For the text-containing cell, return its midpoint in [x, y] coordinate format. 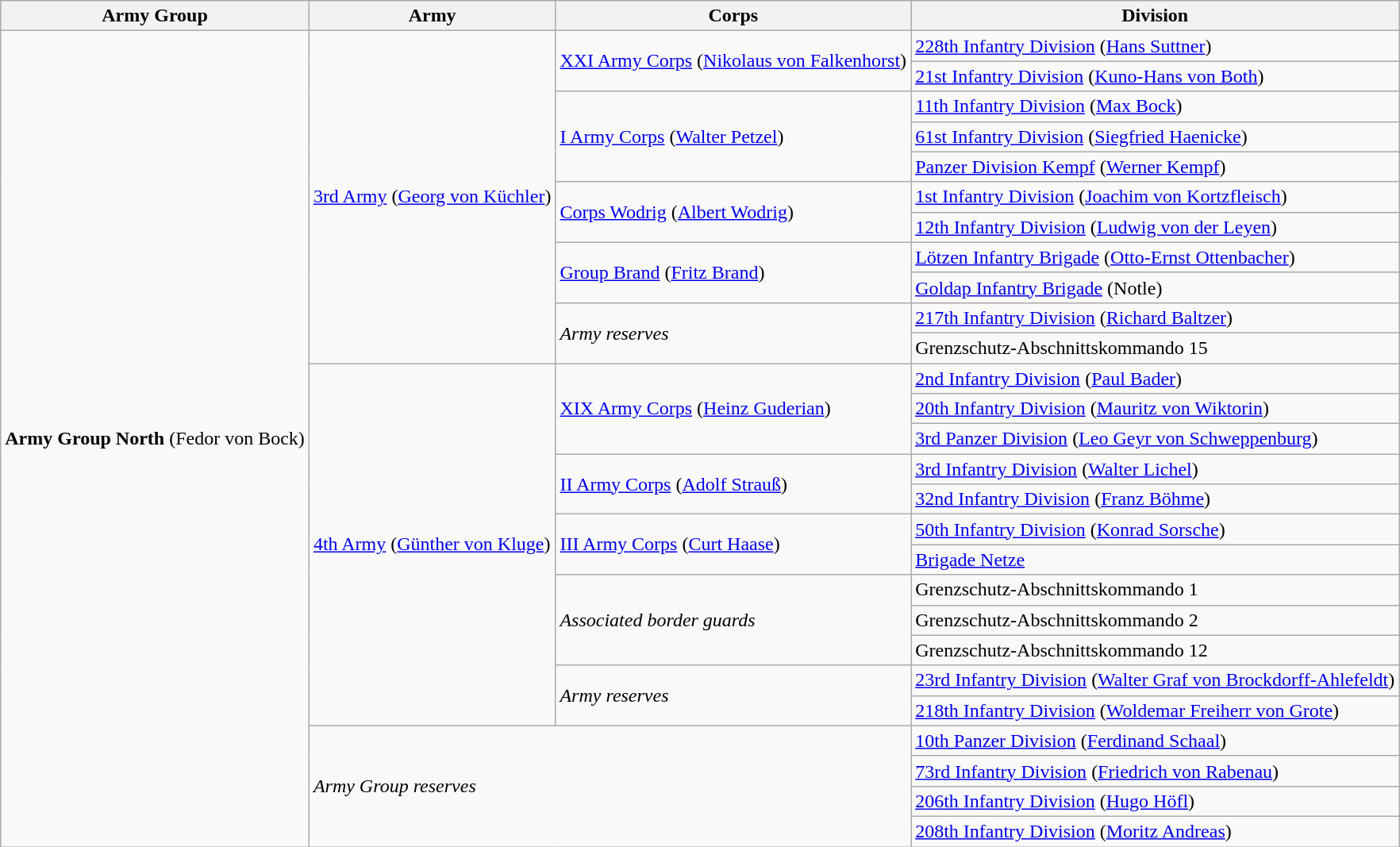
20th Infantry Division (Mauritz von Wiktorin) [1156, 409]
Lötzen Infantry Brigade (Otto-Ernst Ottenbacher) [1156, 257]
Corps Wodrig (Albert Wodrig) [733, 212]
Goldap Infantry Brigade (Notle) [1156, 287]
1st Infantry Division (Joachim von Kortzfleisch) [1156, 197]
32nd Infantry Division (Franz Böhme) [1156, 499]
208th Infantry Division (Moritz Andreas) [1156, 831]
Corps [733, 16]
217th Infantry Division (Richard Baltzer) [1156, 318]
3rd Army (Georg von Küchler) [432, 197]
Grenzschutz-Abschnittskommando 12 [1156, 650]
Division [1156, 16]
23rd Infantry Division (Walter Graf von Brockdorff-Ahlefeldt) [1156, 680]
Army Group reserves [610, 786]
206th Infantry Division (Hugo Höfl) [1156, 801]
Grenzschutz-Abschnittskommando 2 [1156, 620]
11th Infantry Division (Max Bock) [1156, 106]
218th Infantry Division (Woldemar Freiherr von Grote) [1156, 710]
73rd Infantry Division (Friedrich von Rabenau) [1156, 771]
10th Panzer Division (Ferdinand Schaal) [1156, 741]
50th Infantry Division (Konrad Sorsche) [1156, 529]
Panzer Division Kempf (Werner Kempf) [1156, 167]
Group Brand (Fritz Brand) [733, 272]
II Army Corps (Adolf Strauß) [733, 484]
Army [432, 16]
3rd Panzer Division (Leo Geyr von Schweppenburg) [1156, 439]
Army Group [156, 16]
Army Group North (Fedor von Bock) [156, 439]
Brigade Netze [1156, 560]
Associated border guards [733, 620]
Grenzschutz-Abschnittskommando 15 [1156, 348]
I Army Corps (Walter Petzel) [733, 137]
3rd Infantry Division (Walter Lichel) [1156, 469]
XIX Army Corps (Heinz Guderian) [733, 409]
2nd Infantry Division (Paul Bader) [1156, 379]
III Army Corps (Curt Haase) [733, 545]
XXI Army Corps (Nikolaus von Falkenhorst) [733, 61]
228th Infantry Division (Hans Suttner) [1156, 46]
12th Infantry Division (Ludwig von der Leyen) [1156, 227]
Grenzschutz-Abschnittskommando 1 [1156, 590]
21st Infantry Division (Kuno-Hans von Both) [1156, 76]
61st Infantry Division (Siegfried Haenicke) [1156, 137]
4th Army (Günther von Kluge) [432, 545]
